For the text-containing cell, return its midpoint in (X, Y) coordinate format. 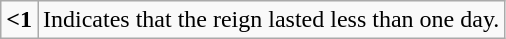
Indicates that the reign lasted less than one day. (272, 20)
<1 (20, 20)
